Provide the [X, Y] coordinate of the cell's center where the given text is located.  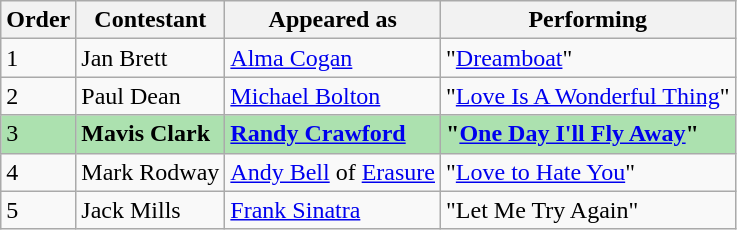
"Let Me Try Again" [588, 210]
Order [38, 20]
Frank Sinatra [333, 210]
Paul Dean [150, 96]
Mark Rodway [150, 172]
Jack Mills [150, 210]
1 [38, 58]
Jan Brett [150, 58]
"Dreamboat" [588, 58]
Randy Crawford [333, 134]
Andy Bell of Erasure [333, 172]
"One Day I'll Fly Away" [588, 134]
Contestant [150, 20]
Alma Cogan [333, 58]
2 [38, 96]
Appeared as [333, 20]
Michael Bolton [333, 96]
3 [38, 134]
4 [38, 172]
Mavis Clark [150, 134]
"Love Is A Wonderful Thing" [588, 96]
Performing [588, 20]
5 [38, 210]
"Love to Hate You" [588, 172]
